Output the (X, Y) coordinate of the center of the cell containing the given text.  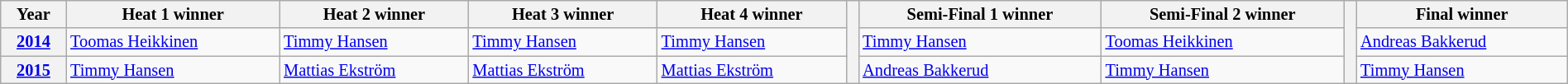
Heat 3 winner (563, 14)
Semi-Final 2 winner (1222, 14)
2014 (33, 42)
Final winner (1462, 14)
Heat 1 winner (173, 14)
2015 (33, 70)
Semi-Final 1 winner (979, 14)
Year (33, 14)
Heat 2 winner (374, 14)
Heat 4 winner (752, 14)
